Extract the [x, y] coordinate from the center of the cell holding the provided text.  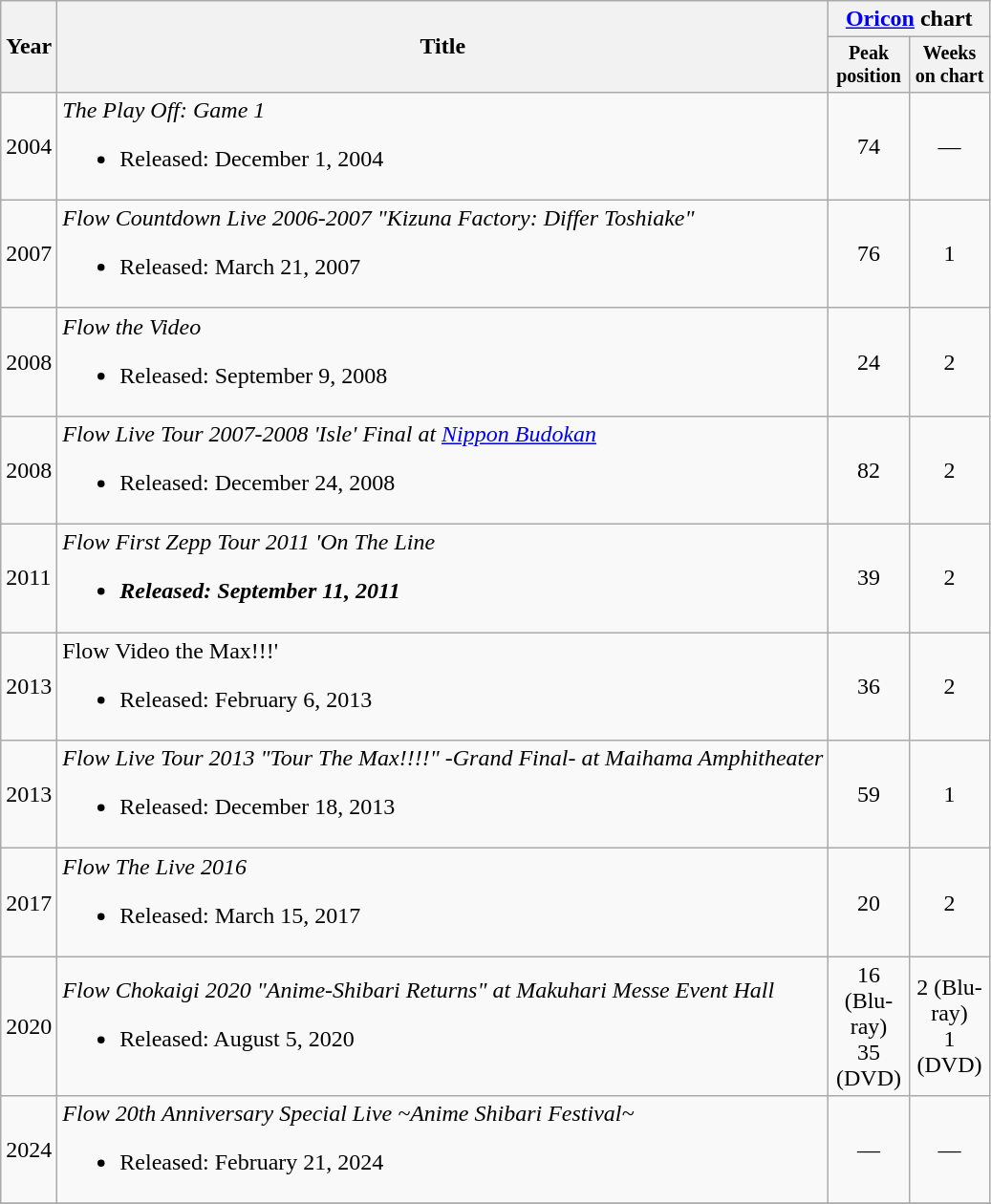
2020 [29, 1026]
Flow Live Tour 2013 "Tour The Max!!!!" -Grand Final- at Maihama AmphitheaterReleased: December 18, 2013 [443, 795]
Flow Chokaigi 2020 "Anime-Shibari Returns" at Makuhari Messe Event HallReleased: August 5, 2020 [443, 1026]
Oricon chart [910, 19]
Title [443, 47]
2 (Blu-ray)1 (DVD) [949, 1026]
Weeks on chart [949, 65]
Flow the VideoReleased: September 9, 2008 [443, 361]
2011 [29, 579]
The Play Off: Game 1Released: December 1, 2004 [443, 145]
74 [869, 145]
59 [869, 795]
Flow The Live 2016Released: March 15, 2017 [443, 902]
16 (Blu-ray)35 (DVD) [869, 1026]
76 [869, 254]
Flow 20th Anniversary Special Live ~Anime Shibari Festival~Released: February 21, 2024 [443, 1150]
Flow First Zepp Tour 2011 'On The LineReleased: September 11, 2011 [443, 579]
82 [869, 470]
2007 [29, 254]
Flow Live Tour 2007-2008 'Isle' Final at Nippon BudokanReleased: December 24, 2008 [443, 470]
24 [869, 361]
Flow Countdown Live 2006-2007 "Kizuna Factory: Differ Toshiake"Released: March 21, 2007 [443, 254]
Peak position [869, 65]
Flow Video the Max!!!'Released: February 6, 2013 [443, 686]
36 [869, 686]
2017 [29, 902]
20 [869, 902]
39 [869, 579]
2024 [29, 1150]
Year [29, 47]
2004 [29, 145]
